From the cell containing the given text, extract its center point as [x, y] coordinate. 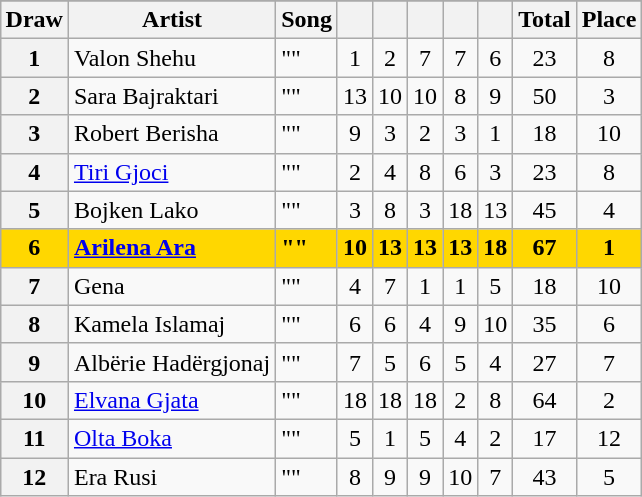
Gena [172, 286]
43 [545, 477]
Olta Boka [172, 438]
Valon Shehu [172, 58]
Draw [34, 20]
Kamela Islamaj [172, 324]
27 [545, 362]
64 [545, 400]
Place [609, 20]
Elvana Gjata [172, 400]
Song [307, 20]
Bojken Lako [172, 210]
67 [545, 248]
Arilena Ara [172, 248]
45 [545, 210]
35 [545, 324]
Era Rusi [172, 477]
11 [34, 438]
Robert Berisha [172, 134]
Artist [172, 20]
17 [545, 438]
Albërie Hadërgjonaj [172, 362]
Tiri Gjoci [172, 172]
50 [545, 96]
Sara Bajraktari [172, 96]
Total [545, 20]
